Scan for the cell matching the given text and deliver its (x, y) coordinate at center. 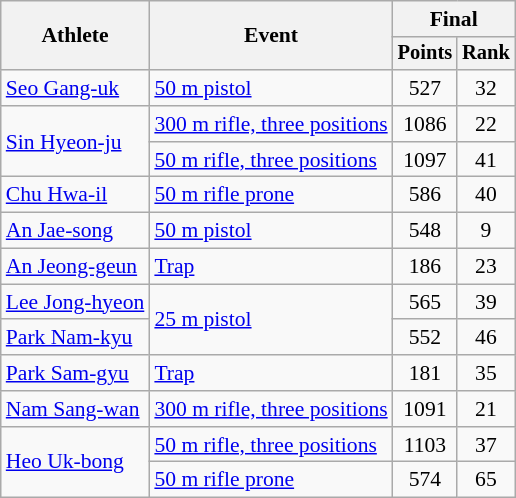
40 (486, 195)
25 m pistol (270, 320)
An Jeong-geun (76, 267)
22 (486, 124)
Athlete (76, 36)
1086 (425, 124)
1091 (425, 409)
65 (486, 480)
Final (454, 19)
An Jae-song (76, 231)
552 (425, 338)
Lee Jong-hyeon (76, 302)
9 (486, 231)
181 (425, 373)
527 (425, 88)
32 (486, 88)
39 (486, 302)
46 (486, 338)
1097 (425, 160)
Points (425, 54)
Chu Hwa-il (76, 195)
Event (270, 36)
574 (425, 480)
Park Sam-gyu (76, 373)
Rank (486, 54)
Park Nam-kyu (76, 338)
Sin Hyeon-ju (76, 142)
35 (486, 373)
565 (425, 302)
1103 (425, 445)
23 (486, 267)
586 (425, 195)
Seo Gang-uk (76, 88)
Heo Uk-bong (76, 462)
21 (486, 409)
Nam Sang-wan (76, 409)
186 (425, 267)
548 (425, 231)
41 (486, 160)
37 (486, 445)
